Identify which cell holds the provided text, then report its (x, y) central coordinate. 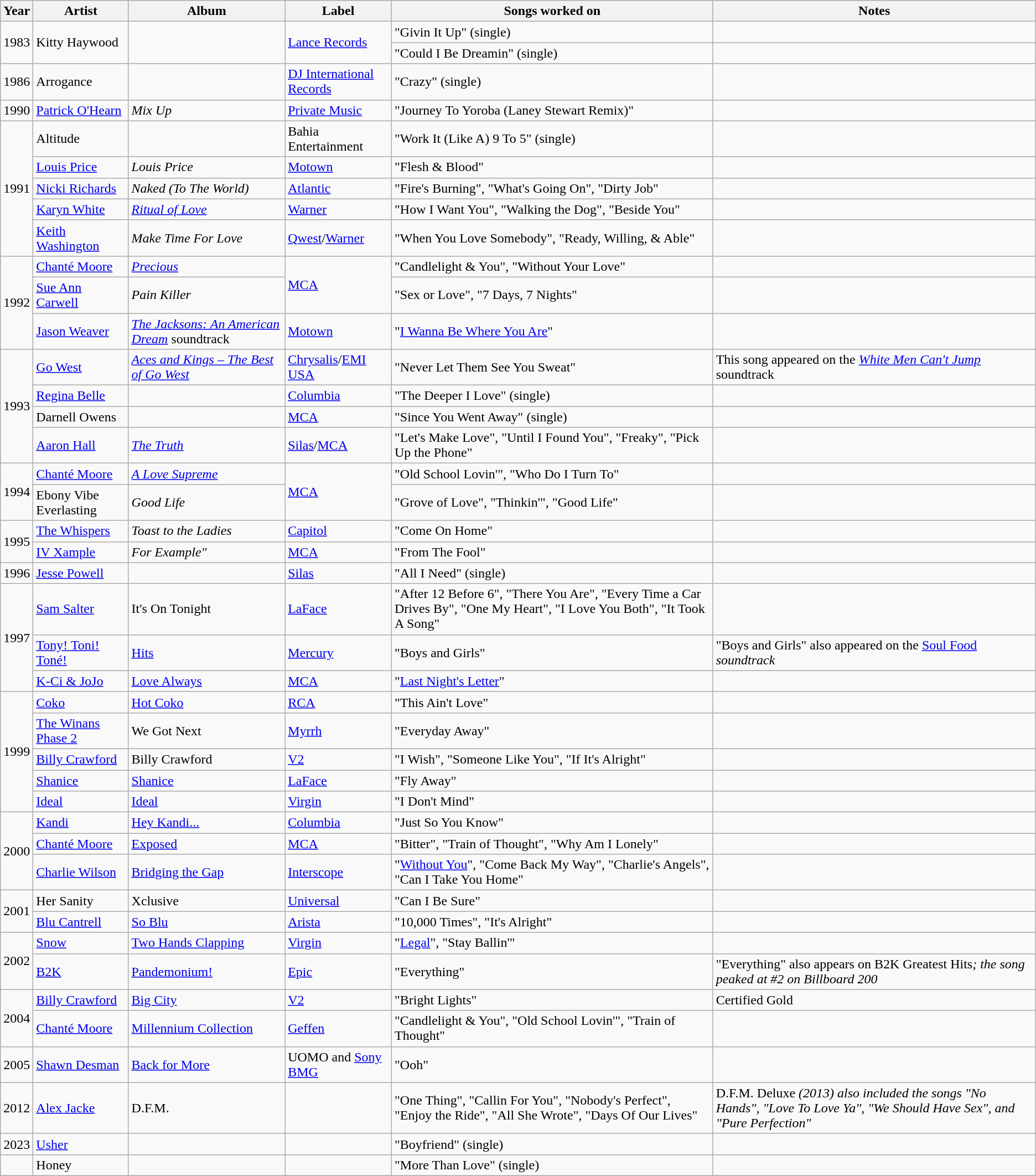
Her Sanity (81, 901)
Ebony Vibe Everlasting (81, 503)
Go West (81, 368)
Pain Killer (207, 295)
"Candlelight & You", "Old School Lovin'", "Train of Thought" (552, 1029)
Millennium Collection (207, 1029)
2023 (17, 1144)
"Candlelight & You", "Without Your Love" (552, 266)
"10,000 Times", "It's Alright" (552, 922)
Love Always (207, 681)
"This Ain't Love" (552, 702)
Keith Washington (81, 238)
Hits (207, 652)
B2K (81, 971)
We Got Next (207, 731)
"Fly Away" (552, 780)
Epic (339, 971)
"Last Night's Letter" (552, 681)
Bridging the Gap (207, 873)
2004 (17, 1018)
Hot Coko (207, 702)
The Truth (207, 445)
"Come On Home" (552, 531)
A Love Supreme (207, 474)
Nicki Richards (81, 188)
Myrrh (339, 731)
The Jacksons: An American Dream soundtrack (207, 331)
Make Time For Love (207, 238)
Shawn Desman (81, 1064)
The Whispers (81, 531)
1995 (17, 541)
Silas/MCA (339, 445)
"When You Love Somebody", "Ready, Willing, & Able" (552, 238)
Patrick O'Hearn (81, 110)
"From The Fool" (552, 552)
Snow (81, 943)
Chrysalis/EMI USA (339, 368)
"Everyday Away" (552, 731)
Back for More (207, 1064)
"Let's Make Love", "Until I Found You", "Freaky", "Pick Up the Phone" (552, 445)
Toast to the Ladies (207, 531)
"Fire's Burning", "What's Going On", "Dirty Job" (552, 188)
Private Music (339, 110)
Alex Jacke (81, 1108)
Kitty Haywood (81, 43)
"I Wish", "Someone Like You", "If It's Alright" (552, 759)
D.F.M. (207, 1108)
"Legal", "Stay Ballin'" (552, 943)
Exposed (207, 844)
1991 (17, 188)
K-Ci & JoJo (81, 681)
2002 (17, 961)
Coko (81, 702)
"Boys and Girls" (552, 652)
Atlantic (339, 188)
"Bright Lights" (552, 1000)
Altitude (81, 138)
Darnell Owens (81, 417)
"I Wanna Be Where You Are" (552, 331)
"Boys and Girls" also appeared on the Soul Food soundtrack (874, 652)
Artist (81, 11)
Naked (To The World) (207, 188)
Usher (81, 1144)
Label (339, 11)
"Givin It Up" (single) (552, 32)
Interscope (339, 873)
Mercury (339, 652)
"Everything" also appears on B2K Greatest Hits; the song peaked at #2 on Billboard 200 (874, 971)
"Since You Went Away" (single) (552, 417)
2012 (17, 1108)
"Crazy" (single) (552, 82)
So Blu (207, 922)
Capitol (339, 531)
Qwest/Warner (339, 238)
Karyn White (81, 209)
Universal (339, 901)
"Ooh" (552, 1064)
"One Thing", "Callin For You", "Nobody's Perfect", "Enjoy the Ride", "All She Wrote", "Days Of Our Lives" (552, 1108)
Ritual of Love (207, 209)
"How I Want You", "Walking the Dog", "Beside You" (552, 209)
"Grove of Love", "Thinkin'", "Good Life" (552, 503)
"Just So You Know" (552, 823)
This song appeared on the White Men Can't Jump soundtrack (874, 368)
Hey Kandi... (207, 823)
The Winans Phase 2 (81, 731)
"Without You", "Come Back My Way", "Charlie's Angels", "Can I Take You Home" (552, 873)
"After 12 Before 6", "There You Are", "Every Time a Car Drives By", "One My Heart", "I Love You Both", "It Took A Song" (552, 609)
"Journey To Yoroba (Laney Stewart Remix)" (552, 110)
Warner (339, 209)
2005 (17, 1064)
Bahia Entertainment (339, 138)
1994 (17, 492)
Jesse Powell (81, 573)
Jason Weaver (81, 331)
"Flesh & Blood" (552, 167)
Regina Belle (81, 396)
"Old School Lovin'", "Who Do I Turn To" (552, 474)
Mix Up (207, 110)
1992 (17, 302)
Kandi (81, 823)
Pandemonium! (207, 971)
1997 (17, 638)
Sam Salter (81, 609)
"Can I Be Sure" (552, 901)
It's On Tonight (207, 609)
Charlie Wilson (81, 873)
1996 (17, 573)
Geffen (339, 1029)
Tony! Toni! Toné! (81, 652)
Precious (207, 266)
Arrogance (81, 82)
Honey (81, 1165)
1993 (17, 406)
"Could I Be Dreamin" (single) (552, 53)
Songs worked on (552, 11)
Arista (339, 922)
Blu Cantrell (81, 922)
"I Don't Mind" (552, 802)
1983 (17, 43)
1990 (17, 110)
"More Than Love" (single) (552, 1165)
"Everything" (552, 971)
2001 (17, 911)
Good Life (207, 503)
2000 (17, 852)
IV Xample (81, 552)
"The Deeper I Love" (single) (552, 396)
DJ International Records (339, 82)
"Sex or Love", "7 Days, 7 Nights" (552, 295)
"Never Let Them See You Sweat" (552, 368)
For Example" (207, 552)
D.F.M. Deluxe (2013) also included the songs "No Hands", "Love To Love Ya", "We Should Have Sex", and "Pure Perfection" (874, 1108)
1999 (17, 752)
Sue Ann Carwell (81, 295)
Album (207, 11)
Silas (339, 573)
Aaron Hall (81, 445)
"Bitter", "Train of Thought", "Why Am I Lonely" (552, 844)
RCA (339, 702)
Certified Gold (874, 1000)
Notes (874, 11)
"All I Need" (single) (552, 573)
Xclusive (207, 901)
1986 (17, 82)
"Work It (Like A) 9 To 5" (single) (552, 138)
Two Hands Clapping (207, 943)
Year (17, 11)
Lance Records (339, 43)
Big City (207, 1000)
UOMO and Sony BMG (339, 1064)
"Boyfriend" (single) (552, 1144)
Aces and Kings – The Best of Go West (207, 368)
